Capture the cell that displays the provided text and extract its [x, y] central coordinate. 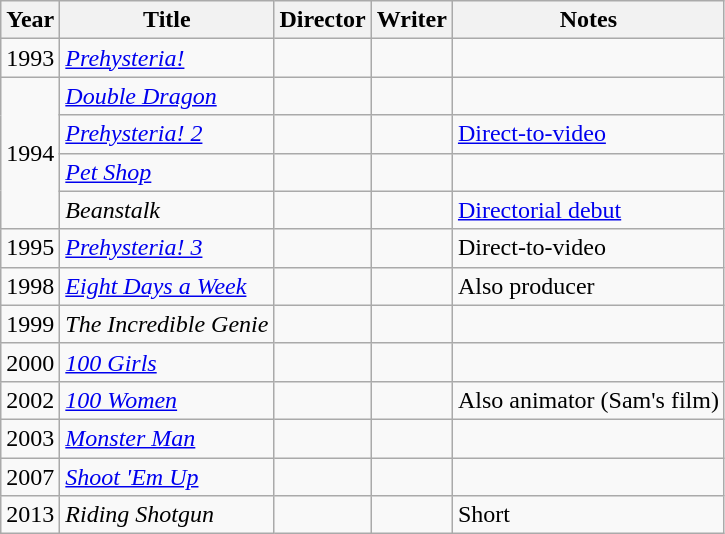
100 Girls [167, 362]
Writer [412, 20]
2000 [30, 362]
Short [588, 515]
1995 [30, 248]
100 Women [167, 400]
1993 [30, 58]
2007 [30, 477]
Monster Man [167, 438]
Director [322, 20]
Riding Shotgun [167, 515]
2003 [30, 438]
1994 [30, 153]
Also animator (Sam's film) [588, 400]
Title [167, 20]
Shoot 'Em Up [167, 477]
Beanstalk [167, 210]
1998 [30, 286]
2002 [30, 400]
Prehysteria! 2 [167, 134]
Double Dragon [167, 96]
Pet Shop [167, 172]
2013 [30, 515]
Also producer [588, 286]
Directorial debut [588, 210]
The Incredible Genie [167, 324]
Year [30, 20]
Prehysteria! [167, 58]
Notes [588, 20]
Eight Days a Week [167, 286]
Prehysteria! 3 [167, 248]
1999 [30, 324]
